Scan for the cell matching the given text and deliver its (X, Y) coordinate at center. 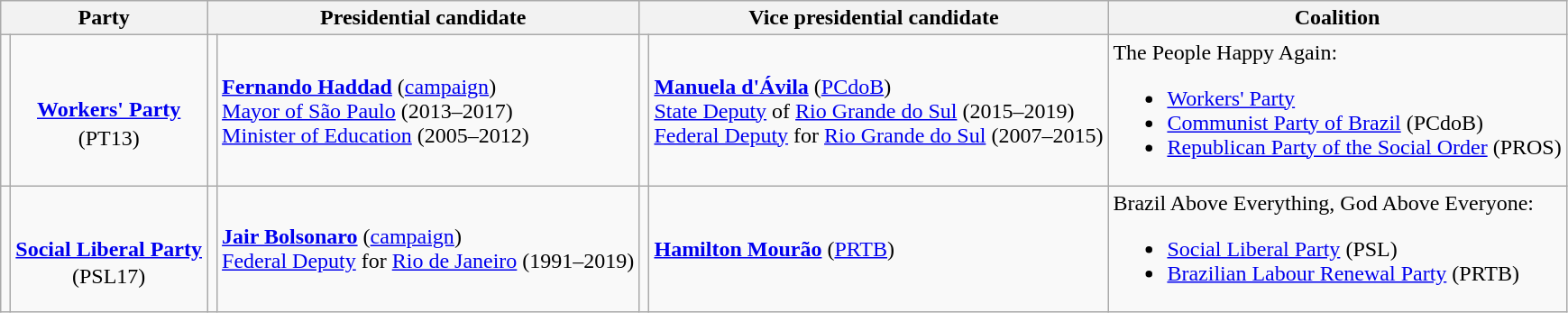
Party (105, 18)
Jair Bolsonaro (campaign)Federal Deputy for Rio de Janeiro (1991–2019) (428, 249)
Fernando Haddad (campaign)Mayor of São Paulo (2013–2017)Minister of Education (2005–2012) (428, 110)
The People Happy Again:Workers' PartyCommunist Party of Brazil (PCdoB)Republican Party of the Social Order (PROS) (1337, 110)
Coalition (1337, 18)
Brazil Above Everything, God Above Everyone:Social Liberal Party (PSL)Brazilian Labour Renewal Party (PRTB) (1337, 249)
Workers' Party(PT13) (109, 110)
Manuela d'Ávila (PCdoB)State Deputy of Rio Grande do Sul (2015–2019)Federal Deputy for Rio Grande do Sul (2007–2015) (878, 110)
Hamilton Mourão (PRTB) (878, 249)
Vice presidential candidate (874, 18)
Social Liberal Party(PSL17) (109, 249)
Presidential candidate (424, 18)
